Locate the cell with the specified text and output its (x, y) center coordinate. 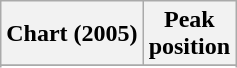
Chart (2005) (72, 34)
Peakposition (189, 34)
